Scan for the cell matching the given text and deliver its (x, y) coordinate at center. 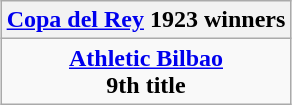
Copa del Rey 1923 winners (146, 20)
Athletic Bilbao9th title (146, 72)
